Provide the [X, Y] coordinate of the cell's center where the given text is located.  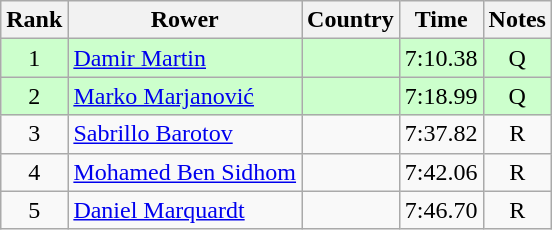
7:10.38 [441, 58]
Rower [185, 20]
Country [351, 20]
Notes [517, 20]
Marko Marjanović [185, 96]
7:18.99 [441, 96]
5 [34, 210]
Rank [34, 20]
7:46.70 [441, 210]
Mohamed Ben Sidhom [185, 172]
Time [441, 20]
3 [34, 134]
1 [34, 58]
7:42.06 [441, 172]
2 [34, 96]
7:37.82 [441, 134]
Sabrillo Barotov [185, 134]
Damir Martin [185, 58]
Daniel Marquardt [185, 210]
4 [34, 172]
